Return the (x, y) coordinate for the center point of the cell that contains the specified text.  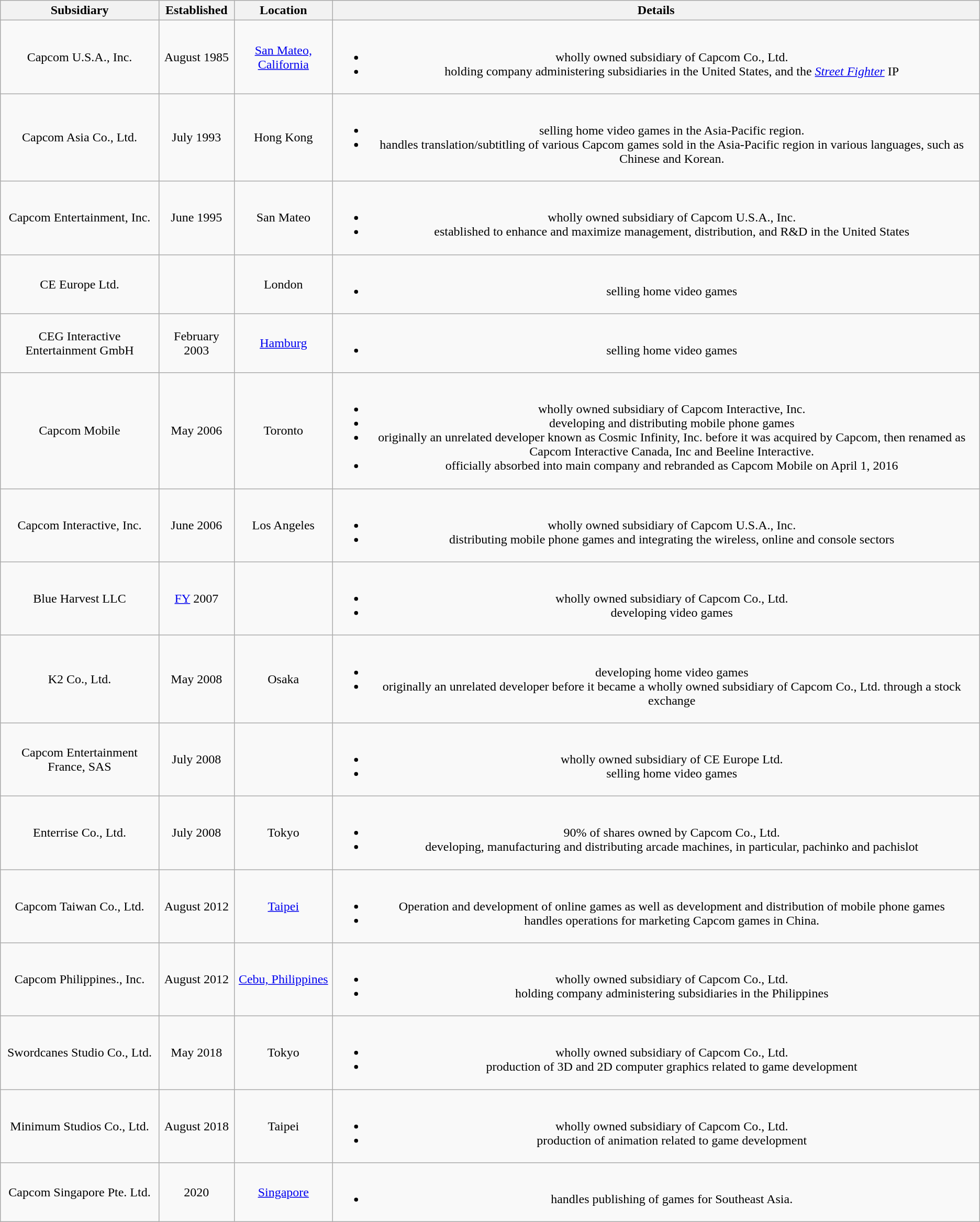
handles publishing of games for Southeast Asia. (656, 1193)
90% of shares owned by Capcom Co., Ltd.developing, manufacturing and distributing arcade machines, in particular, pachinko and pachislot (656, 832)
wholly owned subsidiary of Capcom Co., Ltd.production of 3D and 2D computer graphics related to game development (656, 1053)
London (283, 284)
Location (283, 10)
Capcom U.S.A., Inc. (80, 57)
Cebu, Philippines (283, 980)
CEG Interactive Entertainment GmbH (80, 343)
Capcom Entertainment, Inc. (80, 218)
2020 (196, 1193)
February 2003 (196, 343)
August 2018 (196, 1126)
wholly owned subsidiary of Capcom Co., Ltd.holding company administering subsidiaries in the Philippines (656, 980)
Toronto (283, 430)
May 2018 (196, 1053)
developing home video gamesoriginally an unrelated developer before it became a wholly owned subsidiary of Capcom Co., Ltd. through a stock exchange (656, 679)
FY 2007 (196, 598)
June 2006 (196, 525)
wholly owned subsidiary of Capcom U.S.A., Inc.established to enhance and maximize management, distribution, and R&D in the United States (656, 218)
San Mateo (283, 218)
Los Angeles (283, 525)
Enterrise Co., Ltd. (80, 832)
wholly owned subsidiary of Capcom Co., Ltd.production of animation related to game development (656, 1126)
July 1993 (196, 137)
Hamburg (283, 343)
Singapore (283, 1193)
Capcom Taiwan Co., Ltd. (80, 906)
Osaka (283, 679)
Capcom Interactive, Inc. (80, 525)
San Mateo, California (283, 57)
wholly owned subsidiary of Capcom Co., Ltd.developing video games (656, 598)
K2 Co., Ltd. (80, 679)
Capcom Mobile (80, 430)
May 2008 (196, 679)
Hong Kong (283, 137)
Established (196, 10)
May 2006 (196, 430)
August 1985 (196, 57)
wholly owned subsidiary of Capcom U.S.A., Inc.distributing mobile phone games and integrating the wireless, online and console sectors (656, 525)
Capcom Entertainment France, SAS (80, 759)
wholly owned subsidiary of Capcom Co., Ltd.holding company administering subsidiaries in the United States, and the Street Fighter IP (656, 57)
Capcom Philippines., Inc. (80, 980)
June 1995 (196, 218)
CE Europe Ltd. (80, 284)
Details (656, 10)
Subsidiary (80, 10)
Minimum Studios Co., Ltd. (80, 1126)
Blue Harvest LLC (80, 598)
Swordcanes Studio Co., Ltd. (80, 1053)
Capcom Asia Co., Ltd. (80, 137)
Capcom Singapore Pte. Ltd. (80, 1193)
wholly owned subsidiary of CE Europe Ltd.selling home video games (656, 759)
